From the cell containing the given text, extract its center point as (X, Y) coordinate. 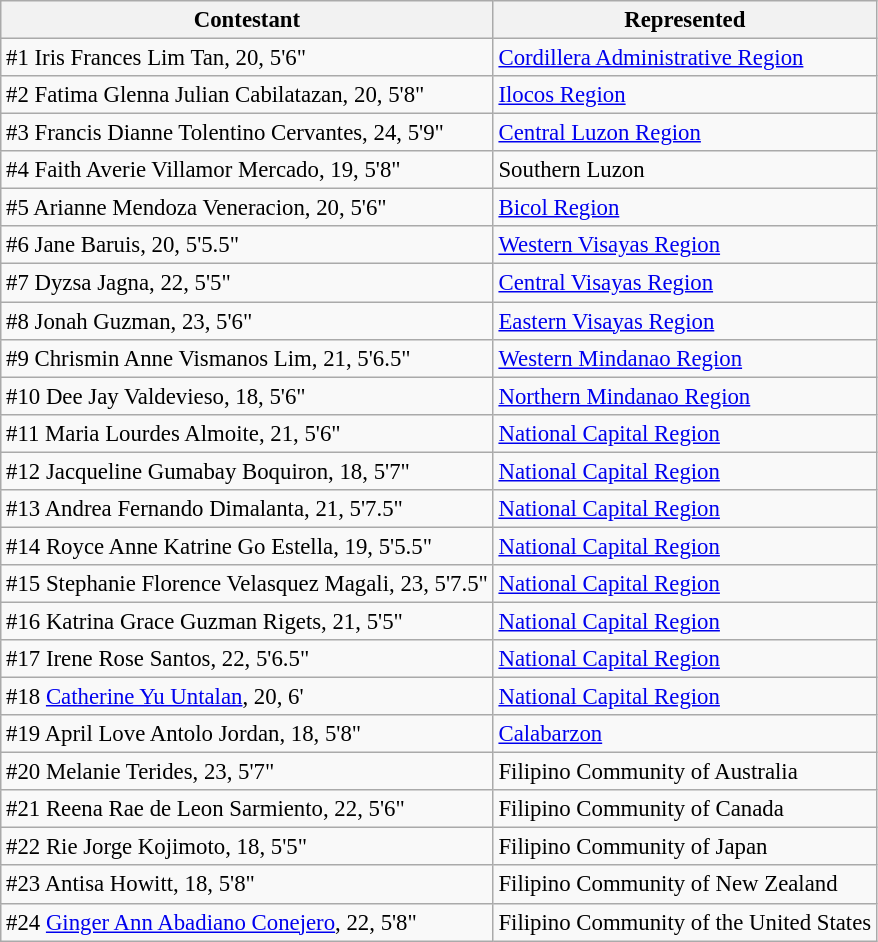
Filipino Community of Australia (684, 772)
#8 Jonah Guzman, 23, 5'6" (247, 321)
#21 Reena Rae de Leon Sarmiento, 22, 5'6" (247, 809)
#23 Antisa Howitt, 18, 5'8" (247, 885)
#9 Chrismin Anne Vismanos Lim, 21, 5'6.5" (247, 358)
#2 Fatima Glenna Julian Cabilatazan, 20, 5'8" (247, 95)
#14 Royce Anne Katrine Go Estella, 19, 5'5.5" (247, 546)
Eastern Visayas Region (684, 321)
Calabarzon (684, 734)
Western Visayas Region (684, 245)
#17 Irene Rose Santos, 22, 5'6.5" (247, 659)
Northern Mindanao Region (684, 396)
#15 Stephanie Florence Velasquez Magali, 23, 5'7.5" (247, 584)
Western Mindanao Region (684, 358)
Southern Luzon (684, 170)
#6 Jane Baruis, 20, 5'5.5" (247, 245)
#1 Iris Frances Lim Tan, 20, 5'6" (247, 58)
#12 Jacqueline Gumabay Boquiron, 18, 5'7" (247, 471)
#7 Dyzsa Jagna, 22, 5'5" (247, 283)
#20 Melanie Terides, 23, 5'7" (247, 772)
#5 Arianne Mendoza Veneracion, 20, 5'6" (247, 208)
#11 Maria Lourdes Almoite, 21, 5'6" (247, 433)
#16 Katrina Grace Guzman Rigets, 21, 5'5" (247, 621)
Filipino Community of the United States (684, 922)
Filipino Community of Japan (684, 847)
Central Visayas Region (684, 283)
Represented (684, 20)
Central Luzon Region (684, 133)
Contestant (247, 20)
#22 Rie Jorge Kojimoto, 18, 5'5" (247, 847)
Filipino Community of Canada (684, 809)
#24 Ginger Ann Abadiano Conejero, 22, 5'8" (247, 922)
#4 Faith Averie Villamor Mercado, 19, 5'8" (247, 170)
Cordillera Administrative Region (684, 58)
#10 Dee Jay Valdevieso, 18, 5'6" (247, 396)
Bicol Region (684, 208)
Ilocos Region (684, 95)
#13 Andrea Fernando Dimalanta, 21, 5'7.5" (247, 509)
#19 April Love Antolo Jordan, 18, 5'8" (247, 734)
#18 Catherine Yu Untalan, 20, 6' (247, 697)
#3 Francis Dianne Tolentino Cervantes, 24, 5'9" (247, 133)
Filipino Community of New Zealand (684, 885)
